For the text-containing cell, return its midpoint in (X, Y) coordinate format. 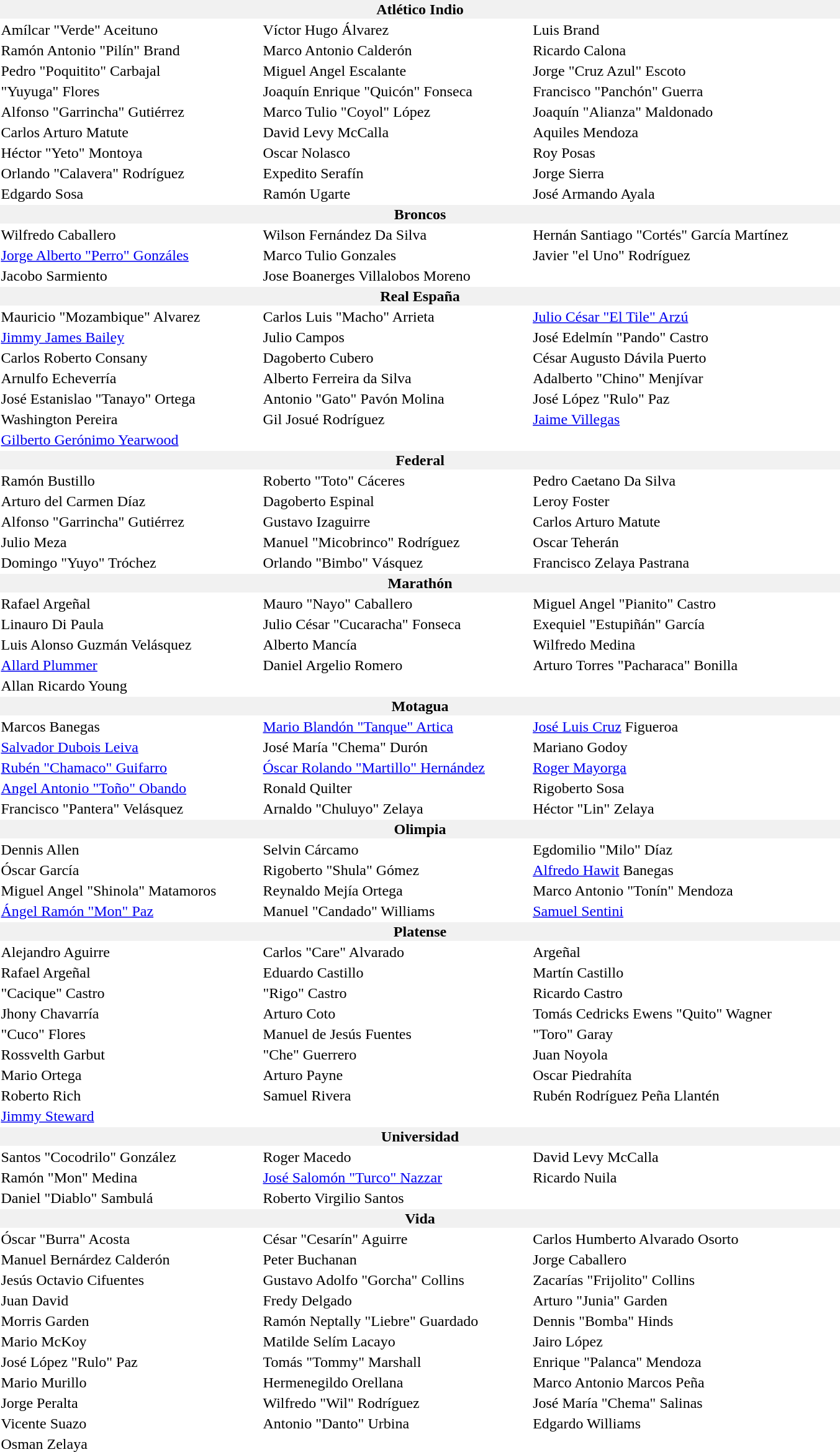
Óscar García (130, 870)
Angel Antonio "Toño" Obando (130, 788)
Jimmy James Bailey (130, 337)
Roy Posas (686, 153)
José Estanislao "Tanayo" Ortega (130, 399)
Marco Antonio "Tonín" Mendoza (686, 891)
Julio Meza (130, 542)
Daniel "Diablo" Sambulá (130, 1198)
Egdomilio "Milo" Díaz (686, 850)
Miguel Angel "Pianito" Castro (686, 604)
Julio César "Cucaracha" Fonseca (396, 624)
Arnulfo Echeverría (130, 378)
Domingo "Yuyo" Tróchez (130, 563)
Dagoberto Espinal (396, 501)
Rubén "Chamaco" Guifarro (130, 768)
Samuel Rivera (396, 1096)
"Cacique" Castro (130, 993)
Dennis Allen (130, 850)
Roberto Virgilio Santos (396, 1198)
Jorge Caballero (686, 1259)
Joaquín Enrique "Quicón" Fonseca (396, 91)
Ramón Neptally "Liebre" Guardado (396, 1321)
Miguel Angel Escalante (396, 71)
Javier "el Uno" Rodríguez (686, 255)
Allard Plummer (130, 665)
Real España (420, 296)
Juan Noyola (686, 1055)
Fredy Delgado (396, 1300)
Mauricio "Mozambique" Alvarez (130, 317)
Wilfredo Caballero (130, 235)
Pedro Caetano Da Silva (686, 481)
Víctor Hugo Álvarez (396, 30)
Francisco "Panchón" Guerra (686, 91)
Marco Antonio Marcos Peña (686, 1382)
Ramón Ugarte (396, 194)
Atlético Indio (420, 9)
"Che" Guerrero (396, 1055)
Broncos (420, 214)
Óscar "Burra" Acosta (130, 1239)
Jorge Peralta (130, 1403)
Pedro "Poquitito" Carbajal (130, 71)
Arturo Torres "Pacharaca" Bonilla (686, 665)
Carlos Roberto Consany (130, 358)
Roger Macedo (396, 1157)
Jorge "Cruz Azul" Escoto (686, 71)
Mario Blandón "Tanque" Artica (396, 727)
Gilberto Gerónimo Yearwood (130, 440)
Amílcar "Verde" Aceituno (130, 30)
José Edelmín "Pando" Castro (686, 337)
Enrique "Palanca" Mendoza (686, 1362)
Alberto Ferreira da Silva (396, 378)
Alberto Mancía (396, 645)
Roberto "Toto" Cáceres (396, 481)
César "Cesarín" Aguirre (396, 1239)
Peter Buchanan (396, 1259)
Wilfredo "Wil" Rodríguez (396, 1403)
Mario Ortega (130, 1075)
Carlos Luis "Macho" Arrieta (396, 317)
Rigoberto "Shula" Gómez (396, 870)
Rigoberto Sosa (686, 788)
Luis Alonso Guzmán Velásquez (130, 645)
Expedito Serafín (396, 173)
"Rigo" Castro (396, 993)
Morris Garden (130, 1321)
Selvin Cárcamo (396, 850)
Manuel "Candado" Williams (396, 911)
Hernán Santiago "Cortés" García Martínez (686, 235)
Carlos "Care" Alvarado (396, 952)
Alfredo Hawit Banegas (686, 870)
Hermenegildo Orellana (396, 1382)
Zacarías "Frijolito" Collins (686, 1280)
Martín Castillo (686, 973)
Vida (420, 1218)
Argeñal (686, 952)
Matilde Selím Lacayo (396, 1341)
Linauro Di Paula (130, 624)
Ricardo Calona (686, 50)
Daniel Argelio Romero (396, 665)
Mario McKoy (130, 1341)
Wilson Fernández Da Silva (396, 235)
"Yuyuga" Flores (130, 91)
Ramón "Mon" Medina (130, 1177)
Platense (420, 932)
Jorge Sierra (686, 173)
Marco Antonio Calderón (396, 50)
Jacobo Sarmiento (130, 276)
Wilfredo Medina (686, 645)
Francisco "Pantera" Velásquez (130, 809)
Óscar Rolando "Martillo" Hernández (396, 768)
Julio Campos (396, 337)
Edgardo Sosa (130, 194)
Dagoberto Cubero (396, 358)
Jose Boanerges Villalobos Moreno (396, 276)
José Armando Ayala (686, 194)
Jimmy Steward (130, 1116)
Héctor "Yeto" Montoya (130, 153)
"Toro" Garay (686, 1034)
Jesús Octavio Cifuentes (130, 1280)
Washington Pereira (130, 419)
Marathón (420, 583)
Manuel de Jesús Fuentes (396, 1034)
Jaime Villegas (686, 419)
Adalberto "Chino" Menjívar (686, 378)
Marco Tulio Gonzales (396, 255)
Gustavo Izaguirre (396, 522)
Arturo del Carmen Díaz (130, 501)
Rossvelth Garbut (130, 1055)
Ramón Bustillo (130, 481)
Marco Tulio "Coyol" López (396, 112)
Ricardo Castro (686, 993)
Rubén Rodríguez Peña Llantén (686, 1096)
Arturo Payne (396, 1075)
Manuel "Micobrinco" Rodríguez (396, 542)
Jhony Chavarría (130, 1014)
José Luis Cruz Figueroa (686, 727)
Santos "Cocodrilo" González (130, 1157)
Jorge Alberto "Perro" Gonzáles (130, 255)
Aquiles Mendoza (686, 132)
"Cuco" Flores (130, 1034)
Samuel Sentini (686, 911)
Orlando "Bimbo" Vásquez (396, 563)
Oscar Nolasco (396, 153)
Manuel Bernárdez Calderón (130, 1259)
Antonio "Gato" Pavón Molina (396, 399)
Carlos Humberto Alvarado Osorto (686, 1239)
Leroy Foster (686, 501)
Olimpia (420, 829)
Orlando "Calavera" Rodríguez (130, 173)
Gustavo Adolfo "Gorcha" Collins (396, 1280)
Arnaldo "Chuluyo" Zelaya (396, 809)
Julio César "El Tile" Arzú (686, 317)
Federal (420, 460)
César Augusto Dávila Puerto (686, 358)
Francisco Zelaya Pastrana (686, 563)
Exequiel "Estupiñán" García (686, 624)
Edgardo Williams (686, 1423)
Tomás Cedricks Ewens "Quito" Wagner (686, 1014)
Dennis "Bomba" Hinds (686, 1321)
Reynaldo Mejía Ortega (396, 891)
Jairo López (686, 1341)
Arturo Coto (396, 1014)
Mauro "Nayo" Caballero (396, 604)
Oscar Teherán (686, 542)
Miguel Angel "Shinola" Matamoros (130, 891)
Vicente Suazo (130, 1423)
Salvador Dubois Leiva (130, 747)
Ángel Ramón "Mon" Paz (130, 911)
Oscar Piedrahíta (686, 1075)
Juan David (130, 1300)
Joaquín "Alianza" Maldonado (686, 112)
Allan Ricardo Young (130, 686)
Arturo "Junia" Garden (686, 1300)
José Salomón "Turco" Nazzar (396, 1177)
Roger Mayorga (686, 768)
Universidad (420, 1137)
Motagua (420, 706)
José María "Chema" Durón (396, 747)
Ronald Quilter (396, 788)
José María "Chema" Salinas (686, 1403)
Luis Brand (686, 30)
Gil Josué Rodríguez (396, 419)
Tomás "Tommy" Marshall (396, 1362)
Roberto Rich (130, 1096)
Alejandro Aguirre (130, 952)
Ricardo Nuila (686, 1177)
Ramón Antonio "Pilín" Brand (130, 50)
Eduardo Castillo (396, 973)
Mario Murillo (130, 1382)
Marcos Banegas (130, 727)
Antonio "Danto" Urbina (396, 1423)
Mariano Godoy (686, 747)
Héctor "Lin" Zelaya (686, 809)
